Extract the [X, Y] coordinate from the center of the cell holding the provided text.  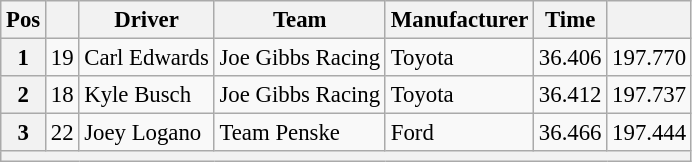
2 [24, 95]
Pos [24, 20]
36.466 [570, 133]
Driver [146, 20]
Manufacturer [459, 20]
3 [24, 133]
Carl Edwards [146, 58]
Team [300, 20]
18 [62, 95]
1 [24, 58]
22 [62, 133]
197.770 [650, 58]
Joey Logano [146, 133]
Team Penske [300, 133]
36.406 [570, 58]
Time [570, 20]
36.412 [570, 95]
Ford [459, 133]
197.737 [650, 95]
Kyle Busch [146, 95]
197.444 [650, 133]
19 [62, 58]
